Find where the given text appears and provide that cell's center as (X, Y) coordinate. 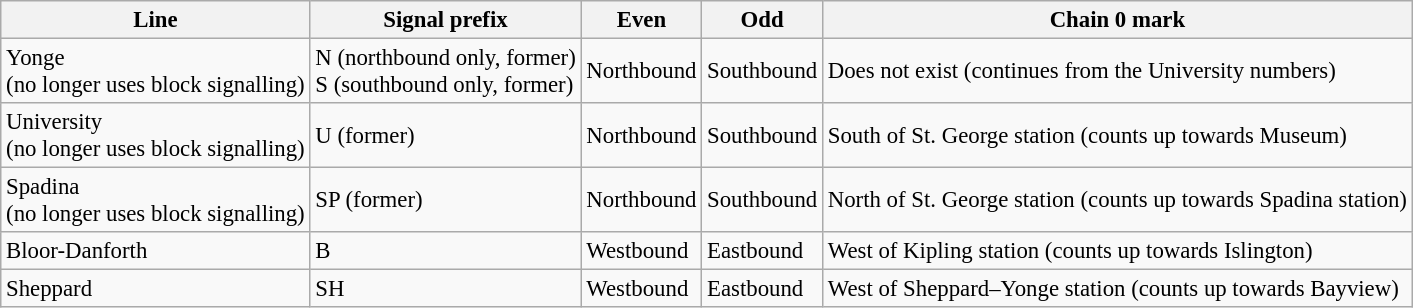
Does not exist (continues from the University numbers) (1117, 72)
West of Sheppard–Yonge station (counts up towards Bayview) (1117, 289)
Even (642, 20)
Spadina(no longer uses block signalling) (156, 200)
B (446, 251)
Signal prefix (446, 20)
Sheppard (156, 289)
Odd (762, 20)
N (northbound only, former) S (southbound only, former) (446, 72)
U (former) (446, 136)
Chain 0 mark (1117, 20)
Yonge(no longer uses block signalling) (156, 72)
Line (156, 20)
South of St. George station (counts up towards Museum) (1117, 136)
SH (446, 289)
Bloor-Danforth (156, 251)
West of Kipling station (counts up towards Islington) (1117, 251)
North of St. George station (counts up towards Spadina station) (1117, 200)
University(no longer uses block signalling) (156, 136)
SP (former) (446, 200)
